Find where the given text appears and provide that cell's center as (x, y) coordinate. 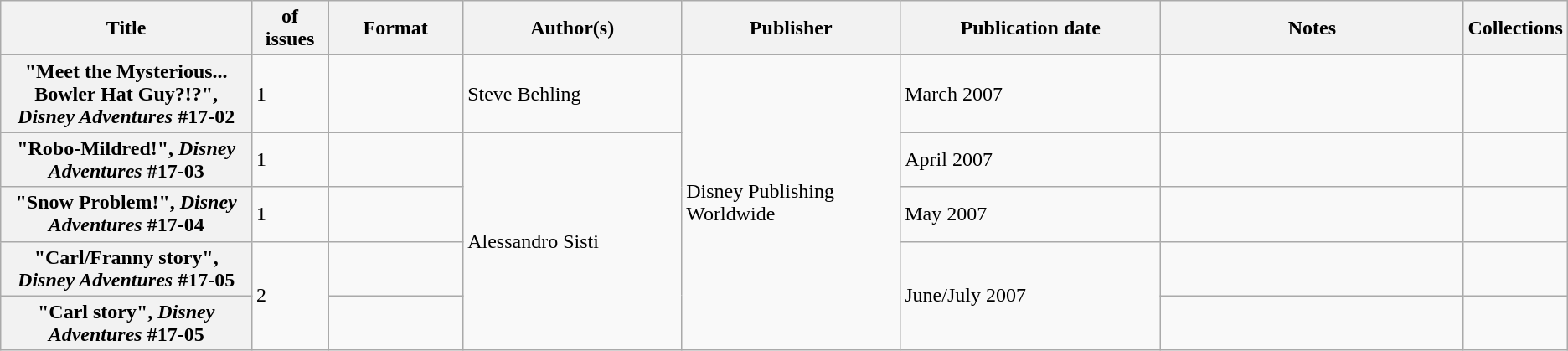
June/July 2007 (1030, 296)
Disney Publishing Worldwide (791, 203)
"Meet the Mysterious... Bowler Hat Guy?!?", Disney Adventures #17-02 (126, 94)
of issues (290, 28)
Alessandro Sisti (573, 241)
Title (126, 28)
Author(s) (573, 28)
Steve Behling (573, 94)
Publisher (791, 28)
"Robo-Mildred!", Disney Adventures #17-03 (126, 159)
Publication date (1030, 28)
April 2007 (1030, 159)
"Snow Problem!", Disney Adventures #17-04 (126, 214)
March 2007 (1030, 94)
"Carl/Franny story", Disney Adventures #17-05 (126, 268)
May 2007 (1030, 214)
Notes (1312, 28)
2 (290, 296)
Format (395, 28)
"Carl story", Disney Adventures #17-05 (126, 323)
Collections (1515, 28)
